From the cell containing the given text, extract its center point as (x, y) coordinate. 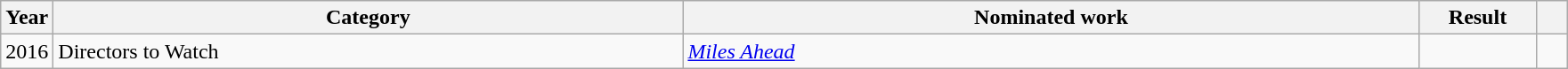
Nominated work (1051, 18)
Directors to Watch (369, 51)
2016 (27, 51)
Year (27, 18)
Category (369, 18)
Result (1478, 18)
Miles Ahead (1051, 51)
